Extract the [X, Y] coordinate from the center of the cell holding the provided text.  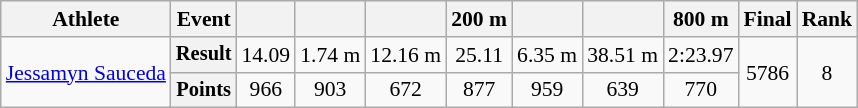
Final [768, 19]
200 m [479, 19]
672 [406, 90]
Rank [828, 19]
903 [330, 90]
2:23.97 [700, 55]
Jessamyn Sauceda [86, 72]
38.51 m [622, 55]
959 [547, 90]
Athlete [86, 19]
966 [266, 90]
877 [479, 90]
800 m [700, 19]
6.35 m [547, 55]
Points [204, 90]
12.16 m [406, 55]
5786 [768, 72]
770 [700, 90]
Event [204, 19]
14.09 [266, 55]
25.11 [479, 55]
1.74 m [330, 55]
8 [828, 72]
Result [204, 55]
639 [622, 90]
